Locate the cell with the specified text and output its (X, Y) center coordinate. 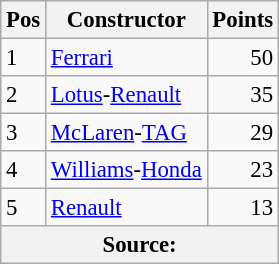
Pos (24, 20)
5 (24, 208)
Source: (140, 245)
29 (242, 133)
50 (242, 58)
Constructor (127, 20)
McLaren-TAG (127, 133)
Williams-Honda (127, 170)
2 (24, 95)
23 (242, 170)
3 (24, 133)
Lotus-Renault (127, 95)
Renault (127, 208)
13 (242, 208)
35 (242, 95)
Ferrari (127, 58)
1 (24, 58)
Points (242, 20)
4 (24, 170)
